Pinpoint the cell where the given text exists, returning its (x, y) midpoint coordinate. 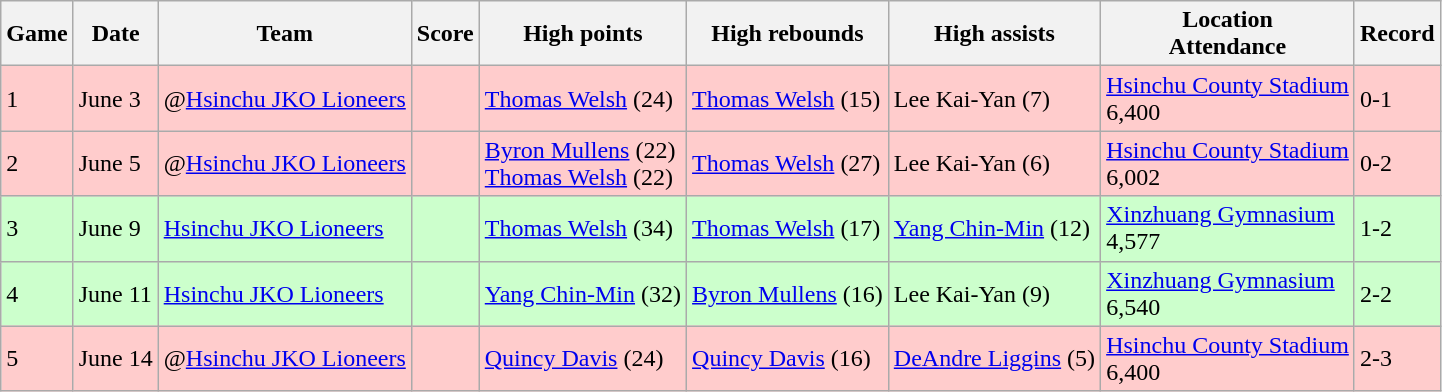
DeAndre Liggins (5) (994, 358)
June 9 (116, 228)
High points (582, 34)
Lee Kai-Yan (9) (994, 294)
Lee Kai-Yan (7) (994, 98)
2 (37, 164)
5 (37, 358)
Quincy Davis (24) (582, 358)
Game (37, 34)
Lee Kai-Yan (6) (994, 164)
Record (1397, 34)
High assists (994, 34)
Date (116, 34)
Thomas Welsh (34) (582, 228)
Quincy Davis (16) (788, 358)
June 5 (116, 164)
Xinzhuang Gymnasium6,540 (1228, 294)
June 11 (116, 294)
Thomas Welsh (17) (788, 228)
Thomas Welsh (27) (788, 164)
0-1 (1397, 98)
Hsinchu County Stadium6,002 (1228, 164)
1 (37, 98)
1-2 (1397, 228)
June 3 (116, 98)
Yang Chin-Min (12) (994, 228)
2-2 (1397, 294)
2-3 (1397, 358)
June 14 (116, 358)
High rebounds (788, 34)
Yang Chin-Min (32) (582, 294)
Thomas Welsh (24) (582, 98)
Score (445, 34)
0-2 (1397, 164)
Byron Mullens (22)Thomas Welsh (22) (582, 164)
3 (37, 228)
Xinzhuang Gymnasium4,577 (1228, 228)
Thomas Welsh (15) (788, 98)
Byron Mullens (16) (788, 294)
4 (37, 294)
LocationAttendance (1228, 34)
Team (284, 34)
